Scan for the cell matching the given text and deliver its (X, Y) coordinate at center. 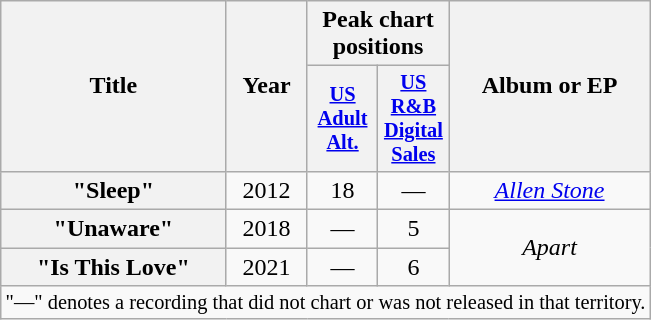
Apart (550, 248)
Title (114, 86)
2012 (266, 190)
"Sleep" (114, 190)
Year (266, 86)
5 (414, 229)
USAdultAlt. (342, 119)
2018 (266, 229)
6 (414, 267)
18 (342, 190)
Album or EP (550, 86)
Allen Stone (550, 190)
Peak chart positions (378, 34)
USR&BDigitalSales (414, 119)
"Unaware" (114, 229)
2021 (266, 267)
"Is This Love" (114, 267)
"—" denotes a recording that did not chart or was not released in that territory. (326, 303)
